Determine the (X, Y) coordinate at the center of the cell enclosing the given text.  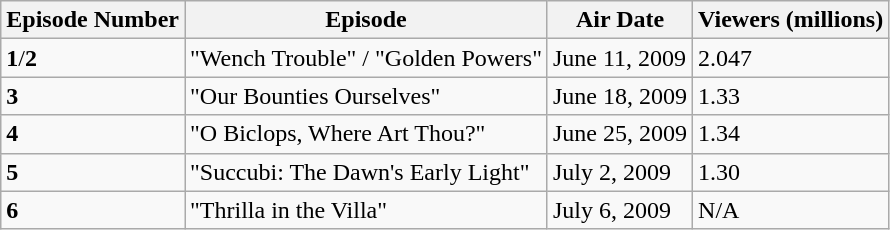
1.34 (791, 134)
1/2 (93, 58)
5 (93, 172)
July 6, 2009 (620, 210)
2.047 (791, 58)
1.33 (791, 96)
June 18, 2009 (620, 96)
"Thrilla in the Villa" (366, 210)
June 11, 2009 (620, 58)
Episode Number (93, 20)
"O Biclops, Where Art Thou?" (366, 134)
6 (93, 210)
"Wench Trouble" / "Golden Powers" (366, 58)
Air Date (620, 20)
N/A (791, 210)
"Our Bounties Ourselves" (366, 96)
3 (93, 96)
Viewers (millions) (791, 20)
Episode (366, 20)
June 25, 2009 (620, 134)
"Succubi: The Dawn's Early Light" (366, 172)
1.30 (791, 172)
July 2, 2009 (620, 172)
4 (93, 134)
